Search for the cell housing the specified text and yield its [x, y] center coordinate. 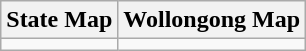
State Map [60, 20]
Wollongong Map [212, 20]
